Extract the (x, y) coordinate from the center of the cell holding the provided text.  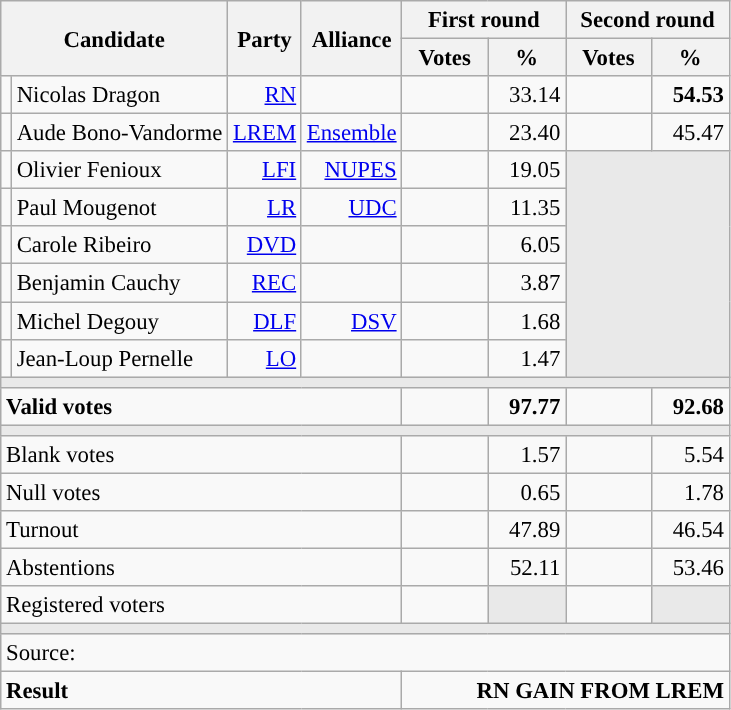
Party (265, 38)
Valid votes (202, 406)
46.54 (690, 530)
Jean-Loup Pernelle (119, 358)
Michel Degouy (119, 321)
Nicolas Dragon (119, 95)
LR (265, 208)
Result (202, 691)
NUPES (351, 170)
1.68 (527, 321)
DLF (265, 321)
92.68 (690, 406)
REC (265, 283)
DSV (351, 321)
UDC (351, 208)
6.05 (527, 245)
45.47 (690, 133)
Second round (648, 20)
Carole Ribeiro (119, 245)
47.89 (527, 530)
53.46 (690, 567)
Paul Mougenot (119, 208)
1.57 (527, 455)
LO (265, 358)
5.54 (690, 455)
First round (484, 20)
Candidate (114, 38)
Aude Bono-Vandorme (119, 133)
Blank votes (202, 455)
Alliance (351, 38)
19.05 (527, 170)
Abstentions (202, 567)
3.87 (527, 283)
DVD (265, 245)
Ensemble (351, 133)
LFI (265, 170)
1.47 (527, 358)
97.77 (527, 406)
Olivier Fenioux (119, 170)
Source: (366, 653)
33.14 (527, 95)
Null votes (202, 492)
52.11 (527, 567)
1.78 (690, 492)
0.65 (527, 492)
54.53 (690, 95)
LREM (265, 133)
23.40 (527, 133)
11.35 (527, 208)
Turnout (202, 530)
RN (265, 95)
Registered voters (202, 605)
Benjamin Cauchy (119, 283)
RN GAIN FROM LREM (566, 691)
